From the cell containing the given text, extract its center point as (X, Y) coordinate. 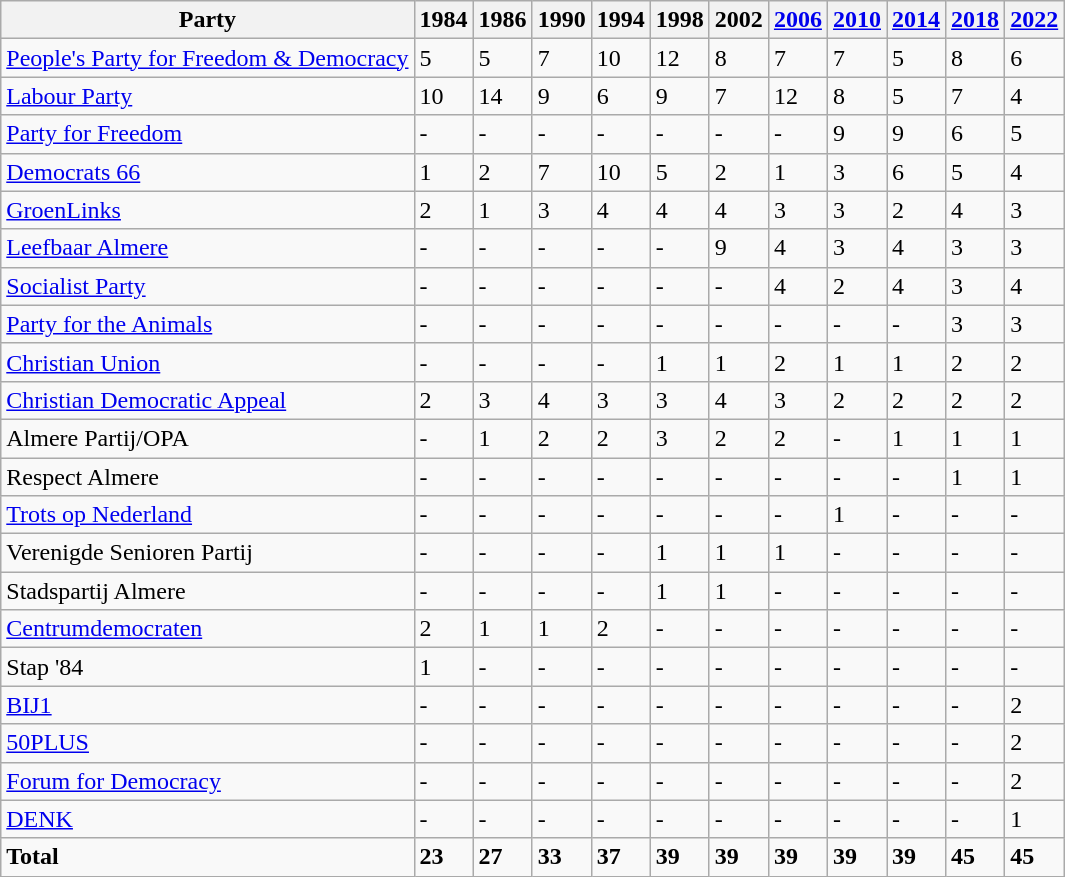
Verenigde Senioren Partij (208, 553)
Almere Partij/OPA (208, 438)
Total (208, 857)
Party for Freedom (208, 134)
Socialist Party (208, 286)
27 (502, 857)
2014 (916, 20)
Democrats 66 (208, 172)
23 (444, 857)
Trots op Nederland (208, 515)
Leefbaar Almere (208, 248)
Stadspartij Almere (208, 591)
1984 (444, 20)
BIJ1 (208, 705)
14 (502, 96)
2010 (856, 20)
Christian Democratic Appeal (208, 400)
DENK (208, 819)
37 (620, 857)
1994 (620, 20)
Christian Union (208, 362)
Centrumdemocraten (208, 629)
Party for the Animals (208, 324)
Forum for Democracy (208, 781)
1998 (680, 20)
1990 (562, 20)
33 (562, 857)
2006 (798, 20)
GroenLinks (208, 210)
2018 (976, 20)
2022 (1034, 20)
1986 (502, 20)
People's Party for Freedom & Democracy (208, 58)
Stap '84 (208, 667)
Party (208, 20)
Labour Party (208, 96)
50PLUS (208, 743)
2002 (738, 20)
Respect Almere (208, 477)
